For the text-containing cell, return its midpoint in (X, Y) coordinate format. 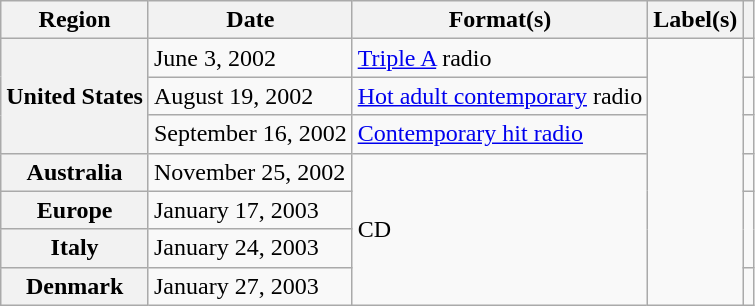
Denmark (75, 286)
November 25, 2002 (250, 172)
January 27, 2003 (250, 286)
United States (75, 96)
January 17, 2003 (250, 210)
Contemporary hit radio (500, 134)
June 3, 2002 (250, 58)
Europe (75, 210)
Italy (75, 248)
Australia (75, 172)
August 19, 2002 (250, 96)
CD (500, 229)
Region (75, 20)
January 24, 2003 (250, 248)
Label(s) (696, 20)
Triple A radio (500, 58)
Date (250, 20)
September 16, 2002 (250, 134)
Format(s) (500, 20)
Hot adult contemporary radio (500, 96)
